Detect which cell encompasses the target text, then output its [x, y] center coordinate. 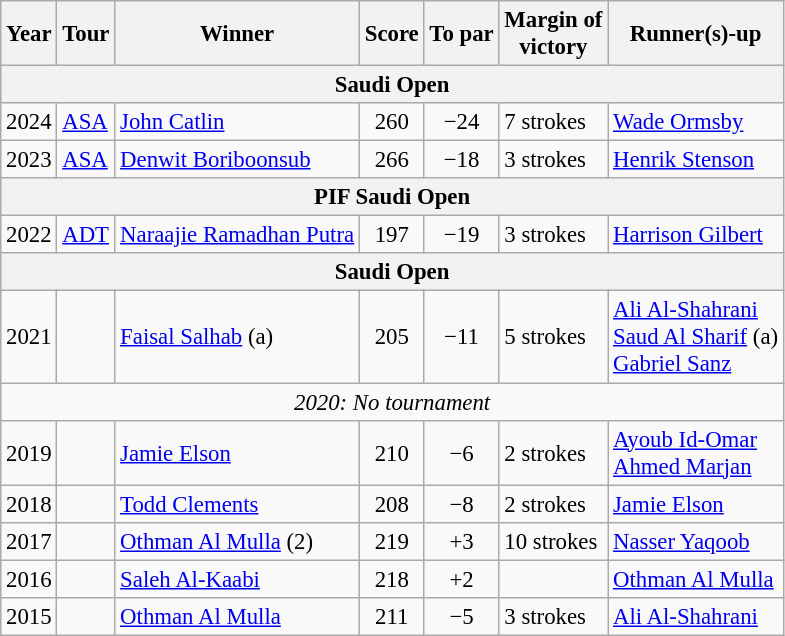
−18 [462, 160]
260 [392, 122]
−6 [462, 452]
Naraajie Ramadhan Putra [238, 235]
Faisal Salhab (a) [238, 337]
−5 [462, 617]
2023 [29, 160]
Henrik Stenson [696, 160]
2022 [29, 235]
219 [392, 541]
Score [392, 34]
To par [462, 34]
208 [392, 504]
210 [392, 452]
Othman Al Mulla (2) [238, 541]
7 strokes [554, 122]
Denwit Boriboonsub [238, 160]
Tour [86, 34]
+2 [462, 579]
2020: No tournament [392, 402]
John Catlin [238, 122]
−24 [462, 122]
Todd Clements [238, 504]
Saleh Al-Kaabi [238, 579]
2024 [29, 122]
Ayoub Id-Omar Ahmed Marjan [696, 452]
−8 [462, 504]
Harrison Gilbert [696, 235]
Ali Al-Shahrani Saud Al Sharif (a) Gabriel Sanz [696, 337]
PIF Saudi Open [392, 197]
Nasser Yaqoob [696, 541]
2015 [29, 617]
−11 [462, 337]
5 strokes [554, 337]
2021 [29, 337]
+3 [462, 541]
2018 [29, 504]
Wade Ormsby [696, 122]
197 [392, 235]
Runner(s)-up [696, 34]
2017 [29, 541]
266 [392, 160]
ADT [86, 235]
Margin ofvictory [554, 34]
205 [392, 337]
Ali Al-Shahrani [696, 617]
2016 [29, 579]
218 [392, 579]
10 strokes [554, 541]
211 [392, 617]
2019 [29, 452]
Winner [238, 34]
Year [29, 34]
−19 [462, 235]
